From the cell containing the given text, extract its center point as (x, y) coordinate. 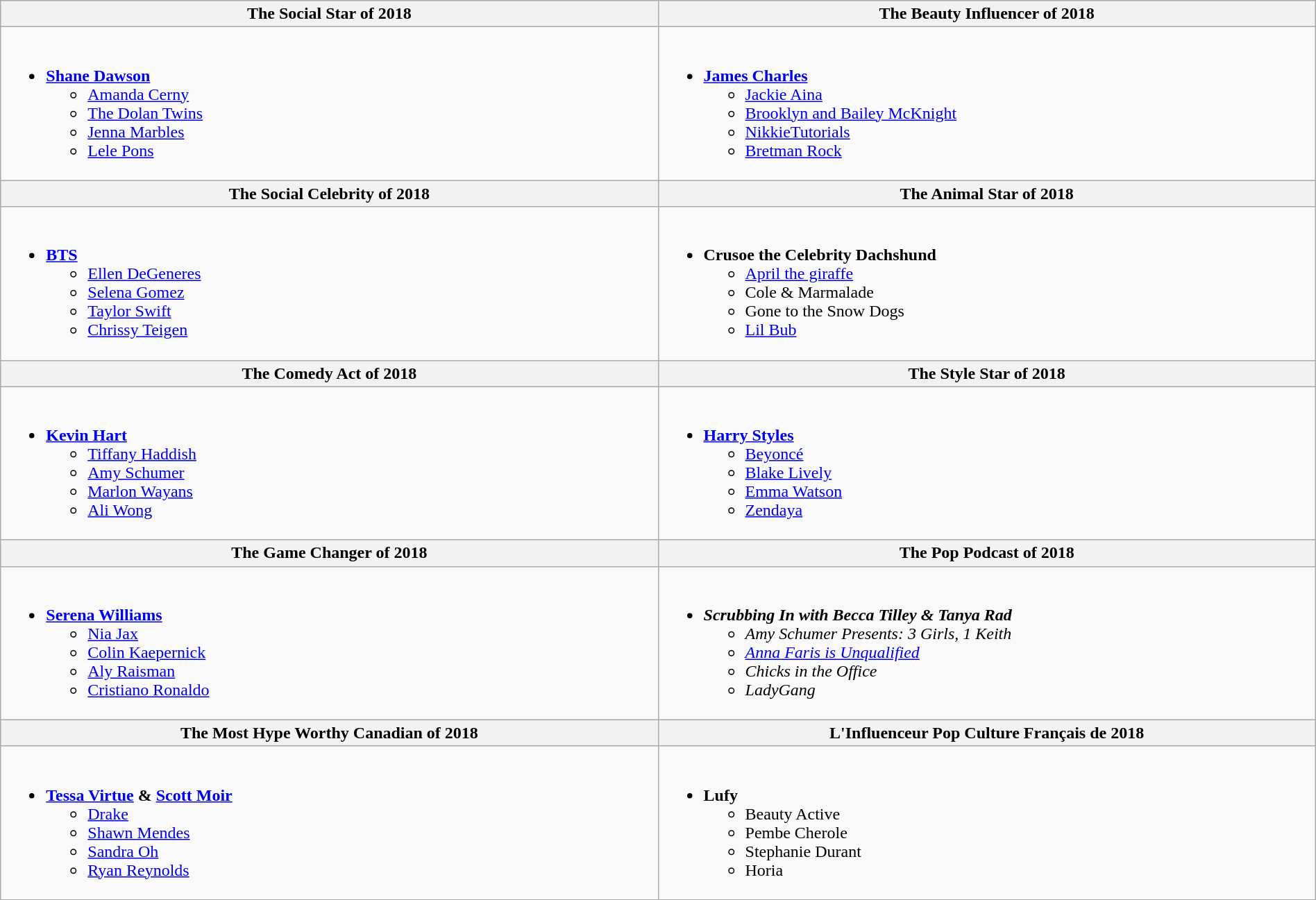
L'Influenceur Pop Culture Français de 2018 (987, 733)
The Comedy Act of 2018 (329, 373)
The Beauty Influencer of 2018 (987, 14)
The Style Star of 2018 (987, 373)
James CharlesJackie AinaBrooklyn and Bailey McKnightNikkieTutorialsBretman Rock (987, 104)
Harry StylesBeyoncéBlake LivelyEmma WatsonZendaya (987, 464)
Tessa Virtue & Scott MoirDrakeShawn MendesSandra OhRyan Reynolds (329, 823)
LufyBeauty ActivePembe CheroleStephanie DurantHoria (987, 823)
Shane DawsonAmanda CernyThe Dolan TwinsJenna MarblesLele Pons (329, 104)
The Animal Star of 2018 (987, 194)
BTSEllen DeGeneresSelena GomezTaylor SwiftChrissy Teigen (329, 283)
Serena WilliamsNia JaxColin KaepernickAly RaismanCristiano Ronaldo (329, 643)
The Pop Podcast of 2018 (987, 553)
Crusoe the Celebrity DachshundApril the giraffeCole & MarmaladeGone to the Snow DogsLil Bub (987, 283)
The Game Changer of 2018 (329, 553)
The Most Hype Worthy Canadian of 2018 (329, 733)
Kevin HartTiffany HaddishAmy SchumerMarlon WayansAli Wong (329, 464)
The Social Celebrity of 2018 (329, 194)
Scrubbing In with Becca Tilley & Tanya RadAmy Schumer Presents: 3 Girls, 1 KeithAnna Faris is UnqualifiedChicks in the OfficeLadyGang (987, 643)
The Social Star of 2018 (329, 14)
